Detect which cell encompasses the target text, then output its [x, y] center coordinate. 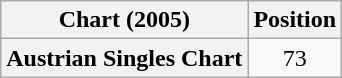
Position [295, 20]
Chart (2005) [124, 20]
Austrian Singles Chart [124, 58]
73 [295, 58]
